Extract the (X, Y) coordinate from the center of the cell holding the provided text.  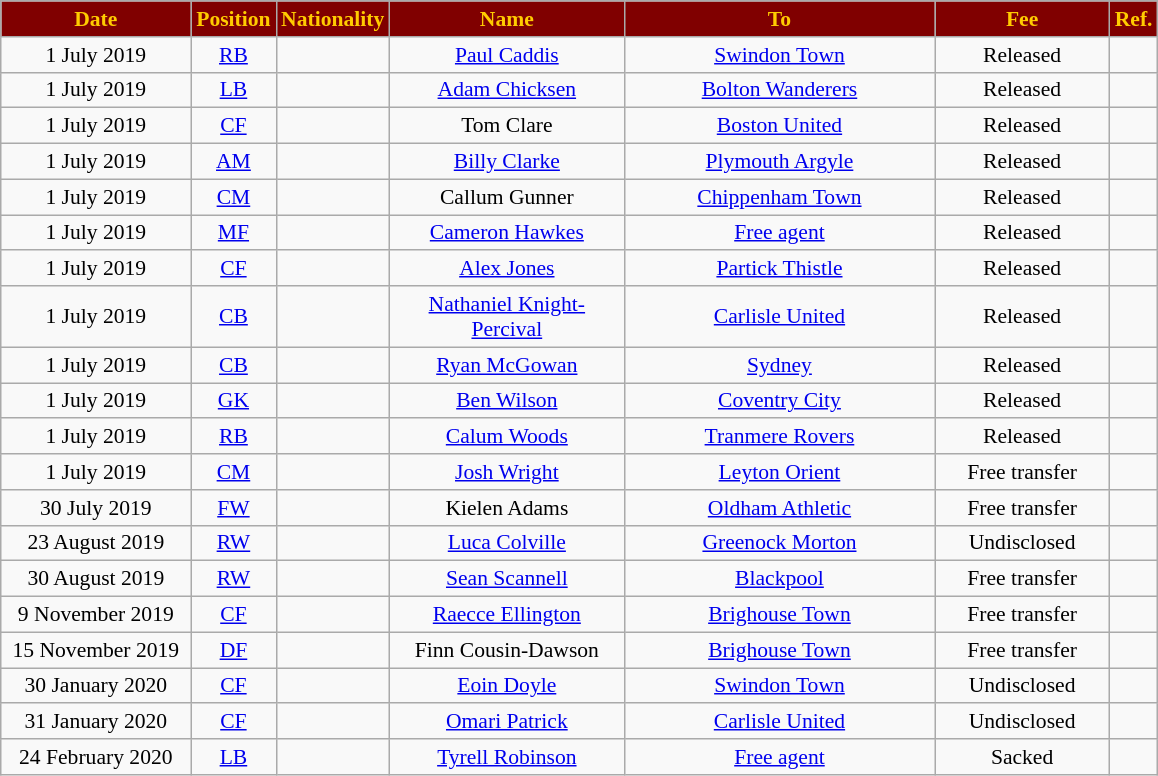
9 November 2019 (96, 615)
MF (234, 233)
Nathaniel Knight-Percival (506, 316)
Boston United (779, 126)
Paul Caddis (506, 55)
Ryan McGowan (506, 365)
Sean Scannell (506, 579)
Luca Colville (506, 543)
Date (96, 19)
FW (234, 508)
Fee (1022, 19)
24 February 2020 (96, 757)
Alex Jones (506, 269)
30 January 2020 (96, 686)
Sacked (1022, 757)
Oldham Athletic (779, 508)
Raecce Ellington (506, 615)
30 August 2019 (96, 579)
Omari Patrick (506, 722)
Partick Thistle (779, 269)
Bolton Wanderers (779, 90)
Plymouth Argyle (779, 162)
Nationality (332, 19)
Blackpool (779, 579)
Eoin Doyle (506, 686)
To (779, 19)
Calum Woods (506, 437)
Position (234, 19)
Kielen Adams (506, 508)
AM (234, 162)
Tyrell Robinson (506, 757)
31 January 2020 (96, 722)
Name (506, 19)
Greenock Morton (779, 543)
Sydney (779, 365)
DF (234, 650)
30 July 2019 (96, 508)
Coventry City (779, 401)
Cameron Hawkes (506, 233)
Josh Wright (506, 472)
Ben Wilson (506, 401)
Tom Clare (506, 126)
Billy Clarke (506, 162)
GK (234, 401)
Callum Gunner (506, 197)
23 August 2019 (96, 543)
Ref. (1134, 19)
Leyton Orient (779, 472)
Chippenham Town (779, 197)
Tranmere Rovers (779, 437)
Adam Chicksen (506, 90)
Finn Cousin-Dawson (506, 650)
15 November 2019 (96, 650)
